Extract the [x, y] coordinate from the center of the cell holding the provided text.  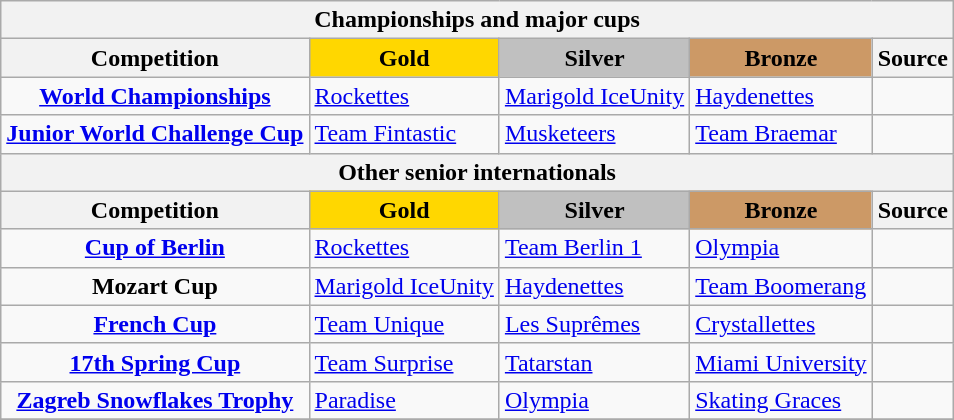
Musketeers [594, 134]
Crystallettes [781, 324]
World Championships [155, 96]
Les Suprêmes [594, 324]
Team Fintastic [404, 134]
Team Braemar [781, 134]
Mozart Cup [155, 286]
Other senior internationals [478, 172]
Zagreb Snowflakes Trophy [155, 400]
French Cup [155, 324]
Miami University [781, 362]
Team Boomerang [781, 286]
Junior World Challenge Cup [155, 134]
Team Berlin 1 [594, 248]
Championships and major cups [478, 20]
Skating Graces [781, 400]
Tatarstan [594, 362]
Team Surprise [404, 362]
17th Spring Cup [155, 362]
Cup of Berlin [155, 248]
Team Unique [404, 324]
Paradise [404, 400]
